Capture the cell that displays the provided text and extract its [X, Y] central coordinate. 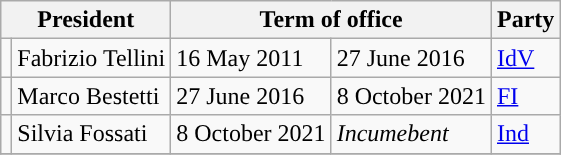
Silvia Fossati [92, 134]
16 May 2011 [251, 58]
FI [525, 96]
Ind [525, 134]
President [86, 20]
IdV [525, 58]
Marco Bestetti [92, 96]
Term of office [332, 20]
Party [525, 20]
Fabrizio Tellini [92, 58]
Incumebent [411, 134]
